Find where the given text appears and provide that cell's center as (X, Y) coordinate. 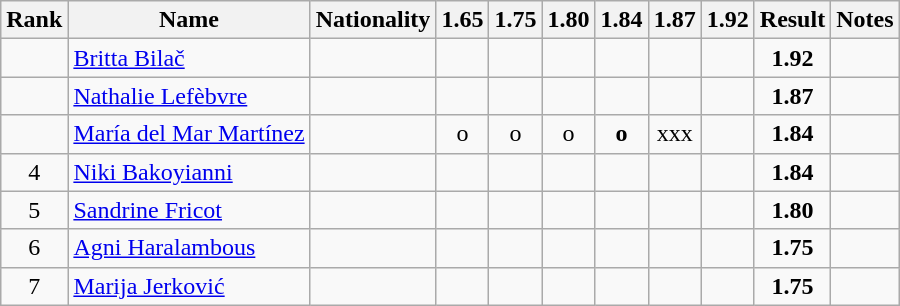
xxx (674, 134)
Notes (865, 20)
Result (792, 20)
Niki Bakoyianni (189, 172)
Britta Bilač (189, 58)
6 (34, 248)
Agni Haralambous (189, 248)
Nathalie Lefèbvre (189, 96)
Marija Jerković (189, 286)
1.65 (462, 20)
Nationality (373, 20)
Sandrine Fricot (189, 210)
Name (189, 20)
Rank (34, 20)
5 (34, 210)
María del Mar Martínez (189, 134)
4 (34, 172)
7 (34, 286)
